Output the [x, y] coordinate of the center of the cell containing the given text.  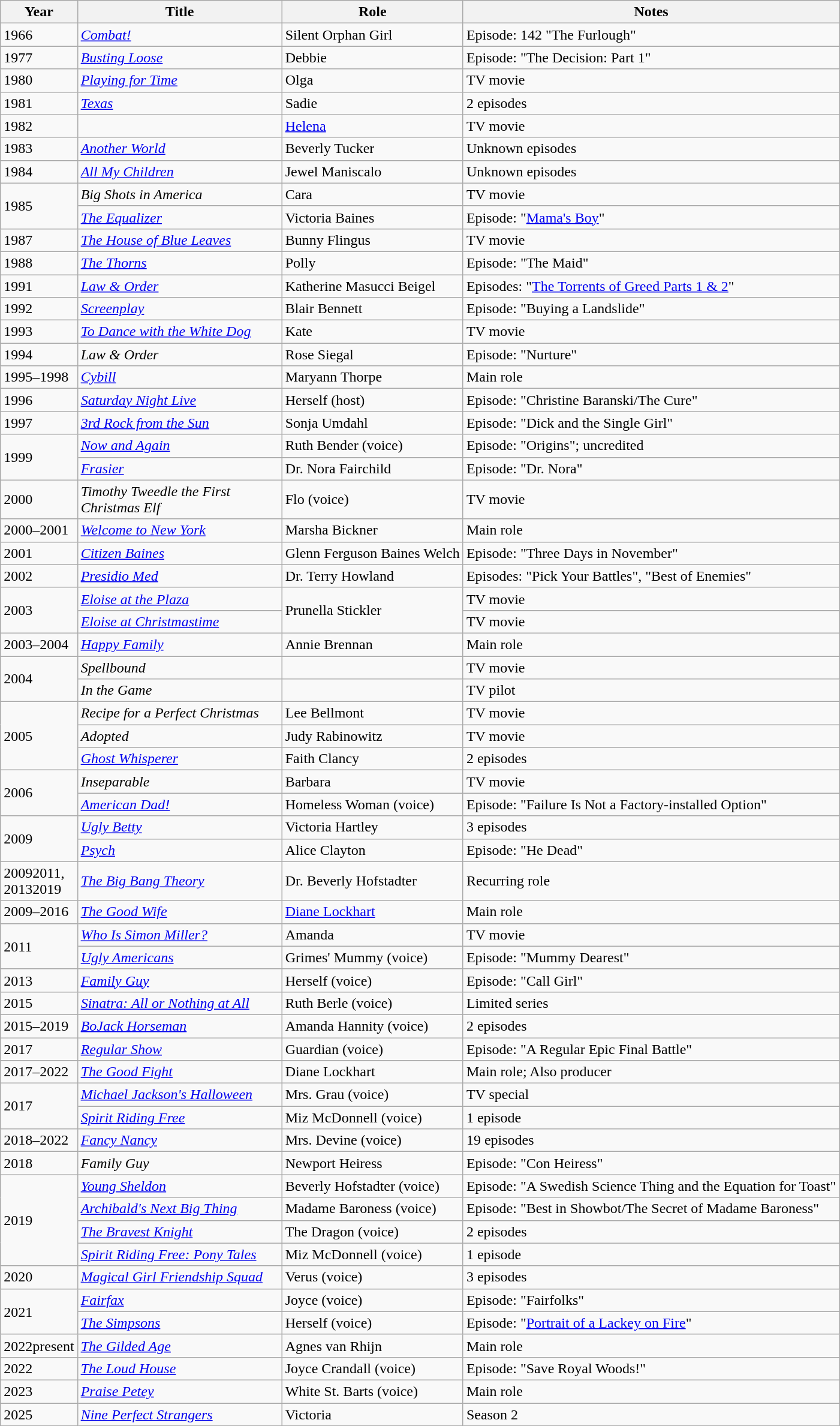
Dr. Beverly Hofstadter [372, 881]
Jewel Maniscalo [372, 172]
Sadie [372, 103]
19 episodes [651, 1140]
The Good Fight [180, 1072]
Episodes: "Pick Your Battles", "Best of Enemies" [651, 576]
Cybill [180, 377]
Silent Orphan Girl [372, 35]
Recipe for a Perfect Christmas [180, 713]
Combat! [180, 35]
The Dragon (voice) [372, 1232]
Episode: "Christine Baranski/The Cure" [651, 400]
Regular Show [180, 1049]
2000–2001 [39, 530]
Prunella Stickler [372, 610]
Screenplay [180, 309]
Barbara [372, 782]
Kate [372, 332]
Episode: "Dick and the Single Girl" [651, 423]
Episode: 142 "The Furlough" [651, 35]
1966 [39, 35]
2009–2016 [39, 912]
The Bravest Knight [180, 1232]
2021 [39, 1311]
Archibald's Next Big Thing [180, 1209]
2009 [39, 839]
Episode: "A Regular Epic Final Battle" [651, 1049]
Michael Jackson's Halloween [180, 1095]
The Gilded Age [180, 1346]
2015 [39, 1003]
Big Shots in America [180, 194]
Season 2 [651, 1414]
Katherine Masucci Beigel [372, 286]
Guardian (voice) [372, 1049]
Adopted [180, 736]
Frasier [180, 469]
Debbie [372, 58]
Herself (host) [372, 400]
Episode: "Best in Showbot/The Secret of Madame Baroness" [651, 1209]
2000 [39, 499]
Beverly Hofstadter (voice) [372, 1186]
2025 [39, 1414]
The Equalizer [180, 217]
Polly [372, 263]
Busting Loose [180, 58]
To Dance with the White Dog [180, 332]
Ruth Bender (voice) [372, 446]
Spellbound [180, 668]
2001 [39, 553]
1996 [39, 400]
Citizen Baines [180, 553]
Magical Girl Friendship Squad [180, 1277]
Fairfax [180, 1300]
Saturday Night Live [180, 400]
The House of Blue Leaves [180, 240]
Bunny Flingus [372, 240]
Marsha Bickner [372, 530]
Psych [180, 850]
Faith Clancy [372, 759]
1982 [39, 126]
Mrs. Grau (voice) [372, 1095]
2005 [39, 736]
1983 [39, 149]
Joyce Crandall (voice) [372, 1368]
The Loud House [180, 1368]
1991 [39, 286]
2022 [39, 1368]
Episode: "The Decision: Part 1" [651, 58]
Episode: "Fairfolks" [651, 1300]
2022present [39, 1346]
Limited series [651, 1003]
Eloise at the Plaza [180, 599]
1980 [39, 80]
All My Children [180, 172]
Ugly Americans [180, 957]
1985 [39, 206]
1977 [39, 58]
Sonja Umdahl [372, 423]
Episode: "Con Heiress" [651, 1163]
Ghost Whisperer [180, 759]
Episode: "Mama's Boy" [651, 217]
Sinatra: All or Nothing at All [180, 1003]
Episode: "Origins"; uncredited [651, 446]
Victoria Hartley [372, 827]
Helena [372, 126]
2011 [39, 946]
Cara [372, 194]
Episode: "Failure Is Not a Factory-installed Option" [651, 804]
Episode: "Nurture" [651, 355]
The Thorns [180, 263]
Nine Perfect Strangers [180, 1414]
1987 [39, 240]
2018–2022 [39, 1140]
Episode: "Save Royal Woods!" [651, 1368]
Episode: "Mummy Dearest" [651, 957]
TV pilot [651, 691]
Beverly Tucker [372, 149]
1988 [39, 263]
2020 [39, 1277]
Ugly Betty [180, 827]
Annie Brennan [372, 644]
In the Game [180, 691]
1994 [39, 355]
American Dad! [180, 804]
Title [180, 12]
Spirit Riding Free [180, 1118]
Happy Family [180, 644]
Judy Rabinowitz [372, 736]
Fancy Nancy [180, 1140]
1999 [39, 457]
Amanda [372, 935]
2018 [39, 1163]
Homeless Woman (voice) [372, 804]
Blair Bennett [372, 309]
Dr. Terry Howland [372, 576]
Episode: "Buying a Landslide" [651, 309]
Joyce (voice) [372, 1300]
Rose Siegal [372, 355]
Another World [180, 149]
Inseparable [180, 782]
Agnes van Rhijn [372, 1346]
2017–2022 [39, 1072]
20092011,20132019 [39, 881]
Amanda Hannity (voice) [372, 1026]
Lee Bellmont [372, 713]
Madame Baroness (voice) [372, 1209]
2023 [39, 1391]
2004 [39, 679]
Episode: "Portrait of a Lackey on Fire" [651, 1323]
2003–2004 [39, 644]
2002 [39, 576]
1984 [39, 172]
Episodes: "The Torrents of Greed Parts 1 & 2" [651, 286]
Mrs. Devine (voice) [372, 1140]
Episode: "A Swedish Science Thing and the Equation for Toast" [651, 1186]
2003 [39, 610]
Young Sheldon [180, 1186]
1995–1998 [39, 377]
The Good Wife [180, 912]
2019 [39, 1220]
Eloise at Christmastime [180, 622]
White St. Barts (voice) [372, 1391]
Grimes' Mummy (voice) [372, 957]
TV special [651, 1095]
Now and Again [180, 446]
2013 [39, 980]
Year [39, 12]
The Big Bang Theory [180, 881]
3rd Rock from the Sun [180, 423]
Newport Heiress [372, 1163]
1997 [39, 423]
Recurring role [651, 881]
Olga [372, 80]
Alice Clayton [372, 850]
Ruth Berle (voice) [372, 1003]
2015–2019 [39, 1026]
The Simpsons [180, 1323]
Notes [651, 12]
1993 [39, 332]
Episode: "Call Girl" [651, 980]
Role [372, 12]
Praise Petey [180, 1391]
Dr. Nora Fairchild [372, 469]
1981 [39, 103]
Playing for Time [180, 80]
Timothy Tweedle the First Christmas Elf [180, 499]
Texas [180, 103]
Spirit Riding Free: Pony Tales [180, 1254]
Flo (voice) [372, 499]
Episode: "Three Days in November" [651, 553]
Main role; Also producer [651, 1072]
Welcome to New York [180, 530]
Episode: "He Dead" [651, 850]
2006 [39, 793]
BoJack Horseman [180, 1026]
Presidio Med [180, 576]
Victoria [372, 1414]
Who Is Simon Miller? [180, 935]
Episode: "The Maid" [651, 263]
Verus (voice) [372, 1277]
Episode: "Dr. Nora" [651, 469]
Maryann Thorpe [372, 377]
Victoria Baines [372, 217]
1992 [39, 309]
Glenn Ferguson Baines Welch [372, 553]
